Detect which cell encompasses the target text, then output its (x, y) center coordinate. 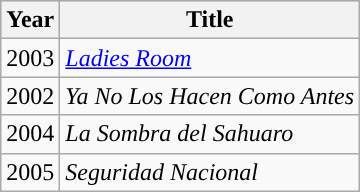
La Sombra del Sahuaro (210, 134)
2005 (30, 172)
Seguridad Nacional (210, 172)
Title (210, 20)
2002 (30, 96)
Ladies Room (210, 58)
Ya No Los Hacen Como Antes (210, 96)
Year (30, 20)
2004 (30, 134)
2003 (30, 58)
